Output the (x, y) coordinate of the center of the cell containing the given text.  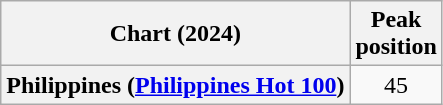
45 (396, 85)
Peakposition (396, 34)
Philippines (Philippines Hot 100) (176, 85)
Chart (2024) (176, 34)
